Determine the (X, Y) coordinate at the center of the cell enclosing the given text.  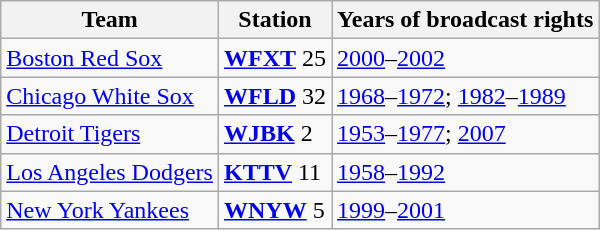
KTTV 11 (274, 172)
WFXT 25 (274, 58)
1999–2001 (466, 210)
2000–2002 (466, 58)
Detroit Tigers (110, 134)
Boston Red Sox (110, 58)
Chicago White Sox (110, 96)
Los Angeles Dodgers (110, 172)
WJBK 2 (274, 134)
New York Yankees (110, 210)
WNYW 5 (274, 210)
1953–1977; 2007 (466, 134)
Years of broadcast rights (466, 20)
1958–1992 (466, 172)
Team (110, 20)
Station (274, 20)
WFLD 32 (274, 96)
1968–1972; 1982–1989 (466, 96)
